Identify which cell holds the provided text, then report its (X, Y) central coordinate. 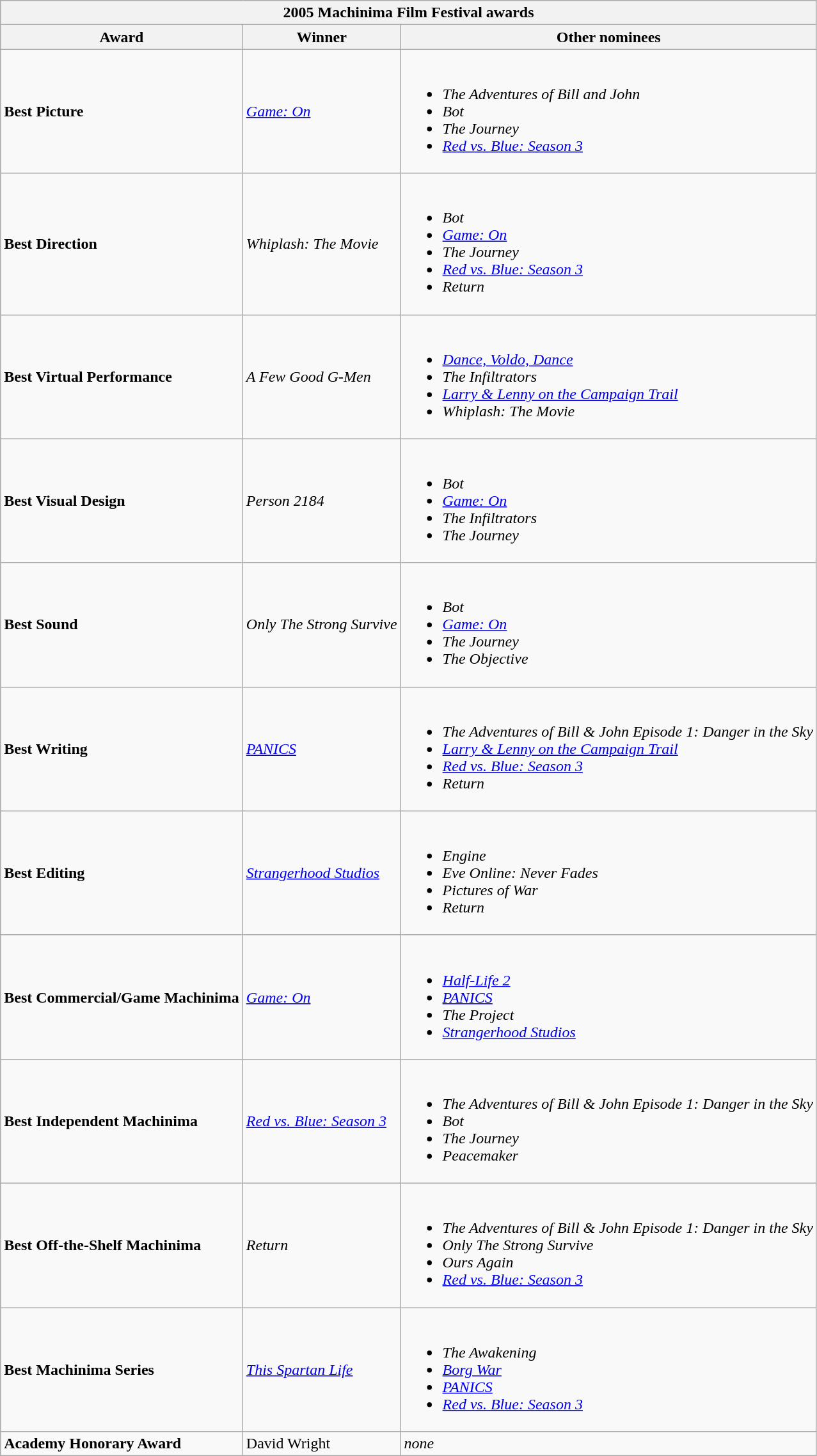
Only The Strong Survive (321, 625)
BotGame: OnThe JourneyRed vs. Blue: Season 3Return (608, 244)
PANICS (321, 749)
Dance, Voldo, DanceThe InfiltratorsLarry & Lenny on the Campaign TrailWhiplash: The Movie (608, 377)
none (608, 1444)
Best Virtual Performance (122, 377)
The Adventures of Bill and JohnBotThe JourneyRed vs. Blue: Season 3 (608, 111)
Best Sound (122, 625)
Best Picture (122, 111)
The AwakeningBorg WarPANICSRed vs. Blue: Season 3 (608, 1369)
Other nominees (608, 37)
Best Machinima Series (122, 1369)
A Few Good G-Men (321, 377)
Half-Life 2PANICSThe ProjectStrangerhood Studios (608, 997)
Return (321, 1245)
Award (122, 37)
Best Off-the-Shelf Machinima (122, 1245)
Best Writing (122, 749)
The Adventures of Bill & John Episode 1: Danger in the SkyBotThe JourneyPeacemaker (608, 1121)
Best Direction (122, 244)
Strangerhood Studios (321, 873)
2005 Machinima Film Festival awards (409, 13)
Whiplash: The Movie (321, 244)
The Adventures of Bill & John Episode 1: Danger in the SkyLarry & Lenny on the Campaign TrailRed vs. Blue: Season 3Return (608, 749)
Best Independent Machinima (122, 1121)
Academy Honorary Award (122, 1444)
Person 2184 (321, 501)
BotGame: OnThe JourneyThe Objective (608, 625)
BotGame: OnThe InfiltratorsThe Journey (608, 501)
Best Editing (122, 873)
The Adventures of Bill & John Episode 1: Danger in the SkyOnly The Strong SurviveOurs AgainRed vs. Blue: Season 3 (608, 1245)
Winner (321, 37)
David Wright (321, 1444)
EngineEve Online: Never FadesPictures of WarReturn (608, 873)
Best Commercial/Game Machinima (122, 997)
Red vs. Blue: Season 3 (321, 1121)
Best Visual Design (122, 501)
This Spartan Life (321, 1369)
